For the text-containing cell, return its midpoint in [X, Y] coordinate format. 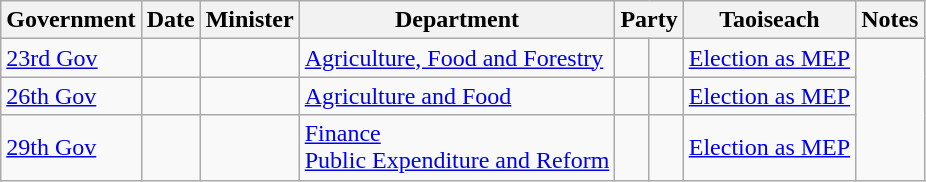
Government [71, 20]
Party [649, 20]
23rd Gov [71, 58]
29th Gov [71, 148]
Date [170, 20]
Notes [890, 20]
Taoiseach [769, 20]
26th Gov [71, 96]
Agriculture and Food [457, 96]
Agriculture, Food and Forestry [457, 58]
Department [457, 20]
FinancePublic Expenditure and Reform [457, 148]
Minister [250, 20]
